Detect which cell encompasses the target text, then output its [X, Y] center coordinate. 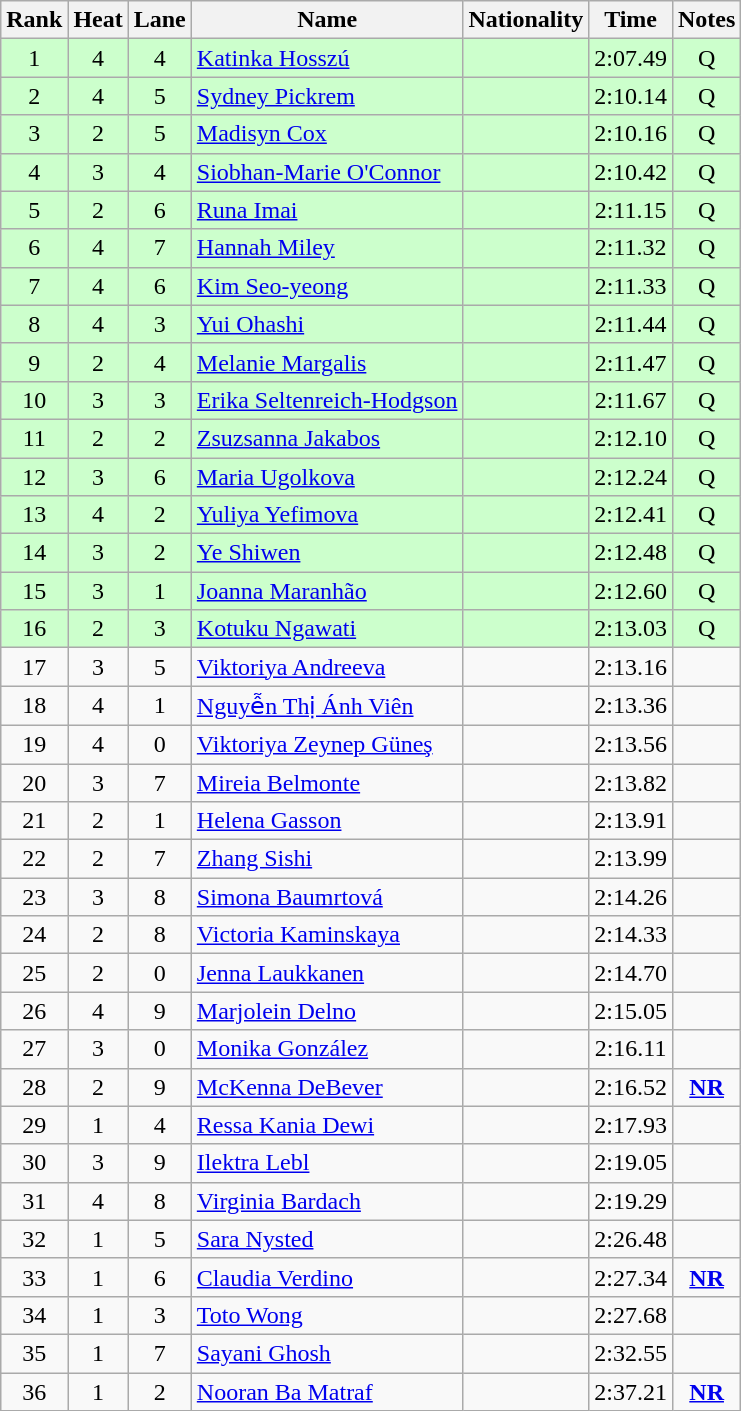
Ye Shiwen [327, 553]
Rank [34, 20]
2:10.16 [631, 134]
Zsuzsanna Jakabos [327, 438]
Nguyễn Thị Ánh Viên [327, 706]
Kotuku Ngawati [327, 629]
13 [34, 515]
Sydney Pickrem [327, 96]
2:19.29 [631, 1201]
16 [34, 629]
2:13.91 [631, 821]
Jenna Laukkanen [327, 973]
2:12.41 [631, 515]
23 [34, 897]
Sara Nysted [327, 1239]
Zhang Sishi [327, 859]
19 [34, 744]
2:07.49 [631, 58]
Nationality [526, 20]
Toto Wong [327, 1315]
Notes [706, 20]
2:14.70 [631, 973]
2:13.03 [631, 629]
Virginia Bardach [327, 1201]
Claudia Verdino [327, 1277]
Helena Gasson [327, 821]
2:13.99 [631, 859]
34 [34, 1315]
2:32.55 [631, 1353]
Viktoriya Andreeva [327, 667]
2:12.24 [631, 477]
35 [34, 1353]
2:13.36 [631, 706]
Mireia Belmonte [327, 783]
2:37.21 [631, 1391]
Ilektra Lebl [327, 1163]
2:13.56 [631, 744]
36 [34, 1391]
2:11.47 [631, 362]
18 [34, 706]
Marjolein Delno [327, 1011]
2:11.67 [631, 400]
2:11.32 [631, 248]
Monika González [327, 1049]
26 [34, 1011]
20 [34, 783]
2:27.68 [631, 1315]
Yui Ohashi [327, 324]
Ressa Kania Dewi [327, 1125]
Siobhan-Marie O'Connor [327, 172]
2:10.42 [631, 172]
Maria Ugolkova [327, 477]
Katinka Hosszú [327, 58]
Kim Seo-yeong [327, 286]
30 [34, 1163]
10 [34, 400]
2:26.48 [631, 1239]
2:12.10 [631, 438]
Heat [98, 20]
27 [34, 1049]
2:15.05 [631, 1011]
32 [34, 1239]
Nooran Ba Matraf [327, 1391]
2:16.11 [631, 1049]
2:11.33 [631, 286]
15 [34, 591]
Time [631, 20]
11 [34, 438]
2:13.82 [631, 783]
2:14.33 [631, 935]
Simona Baumrtová [327, 897]
Hannah Miley [327, 248]
2:17.93 [631, 1125]
2:19.05 [631, 1163]
33 [34, 1277]
Melanie Margalis [327, 362]
14 [34, 553]
Madisyn Cox [327, 134]
Victoria Kaminskaya [327, 935]
2:27.34 [631, 1277]
McKenna DeBever [327, 1087]
2:11.15 [631, 210]
2:10.14 [631, 96]
Yuliya Yefimova [327, 515]
2:14.26 [631, 897]
28 [34, 1087]
22 [34, 859]
2:13.16 [631, 667]
2:11.44 [631, 324]
2:12.48 [631, 553]
25 [34, 973]
Erika Seltenreich-Hodgson [327, 400]
12 [34, 477]
2:12.60 [631, 591]
Lane [160, 20]
21 [34, 821]
31 [34, 1201]
Viktoriya Zeynep Güneş [327, 744]
17 [34, 667]
Sayani Ghosh [327, 1353]
24 [34, 935]
2:16.52 [631, 1087]
Joanna Maranhão [327, 591]
Runa Imai [327, 210]
29 [34, 1125]
Name [327, 20]
